Capture the cell that displays the provided text and extract its [X, Y] central coordinate. 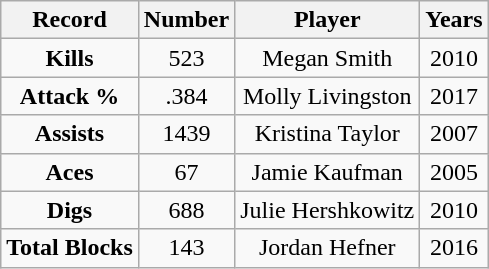
Years [454, 20]
143 [186, 248]
Player [328, 20]
523 [186, 58]
Jordan Hefner [328, 248]
2016 [454, 248]
Number [186, 20]
2007 [454, 134]
1439 [186, 134]
2005 [454, 172]
.384 [186, 96]
688 [186, 210]
Attack % [70, 96]
Megan Smith [328, 58]
Aces [70, 172]
2017 [454, 96]
Kristina Taylor [328, 134]
Total Blocks [70, 248]
67 [186, 172]
Record [70, 20]
Molly Livingston [328, 96]
Kills [70, 58]
Jamie Kaufman [328, 172]
Assists [70, 134]
Julie Hershkowitz [328, 210]
Digs [70, 210]
